For the text-containing cell, return its midpoint in (x, y) coordinate format. 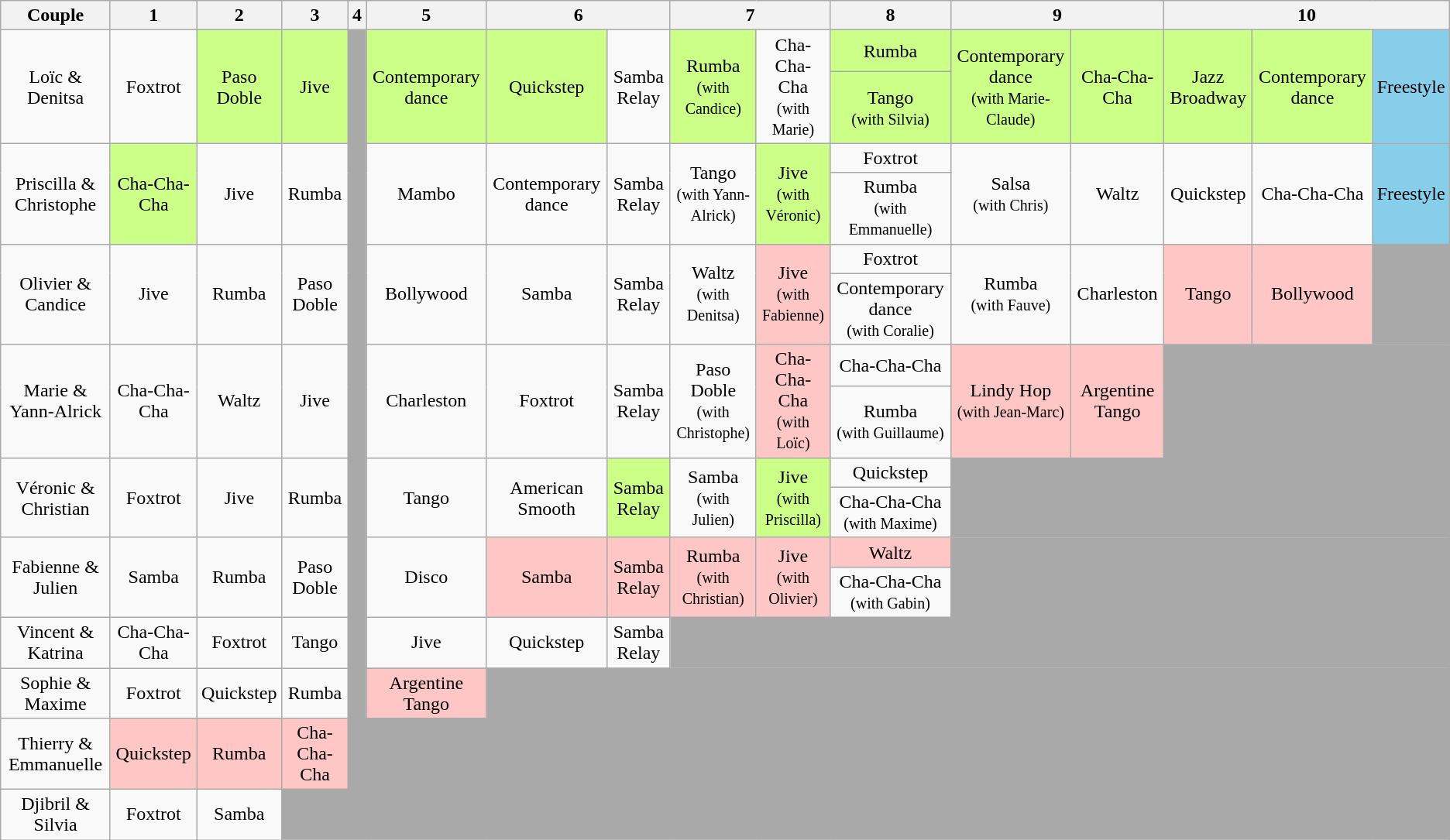
Waltz(with Denitsa) (713, 294)
Mambo (426, 194)
10 (1307, 15)
Disco (426, 578)
3 (314, 15)
Rumba(with Candice) (713, 87)
Contemporary dance(with Marie-Claude) (1010, 87)
1 (153, 15)
Cha-Cha-Cha(with Loïc) (793, 401)
Loïc & Denitsa (56, 87)
Rumba(with Fauve) (1010, 294)
9 (1057, 15)
Véronic & Christian (56, 497)
Rumba(with Guillaume) (891, 422)
Jazz Broadway (1208, 87)
Couple (56, 15)
Tango (with Silvia) (891, 108)
5 (426, 15)
Rumba(with Christian) (713, 578)
Jive(with Véronic) (793, 194)
Jive(with Olivier) (793, 578)
American Smooth (547, 497)
Cha-Cha-Cha (with Marie) (793, 87)
Priscilla & Christophe (56, 194)
Fabienne & Julien (56, 578)
2 (239, 15)
Cha-Cha-Cha(with Maxime) (891, 513)
Salsa(with Chris) (1010, 194)
Samba(with Julien) (713, 497)
8 (891, 15)
4 (358, 15)
Rumba(with Emmanuelle) (891, 208)
Olivier & Candice (56, 294)
Jive(with Priscilla) (793, 497)
Sophie & Maxime (56, 692)
Cha-Cha-Cha(with Gabin) (891, 591)
Djibril & Silvia (56, 814)
6 (578, 15)
Contemporary dance(with Coralie) (891, 309)
Jive(with Fabienne) (793, 294)
Thierry & Emmanuelle (56, 754)
Marie & Yann-Alrick (56, 401)
Paso Doble(with Christophe) (713, 401)
Vincent & Katrina (56, 643)
Lindy Hop(with Jean-Marc) (1010, 401)
Tango(with Yann-Alrick) (713, 194)
7 (750, 15)
